Extract the (X, Y) coordinate from the center of the cell holding the provided text.  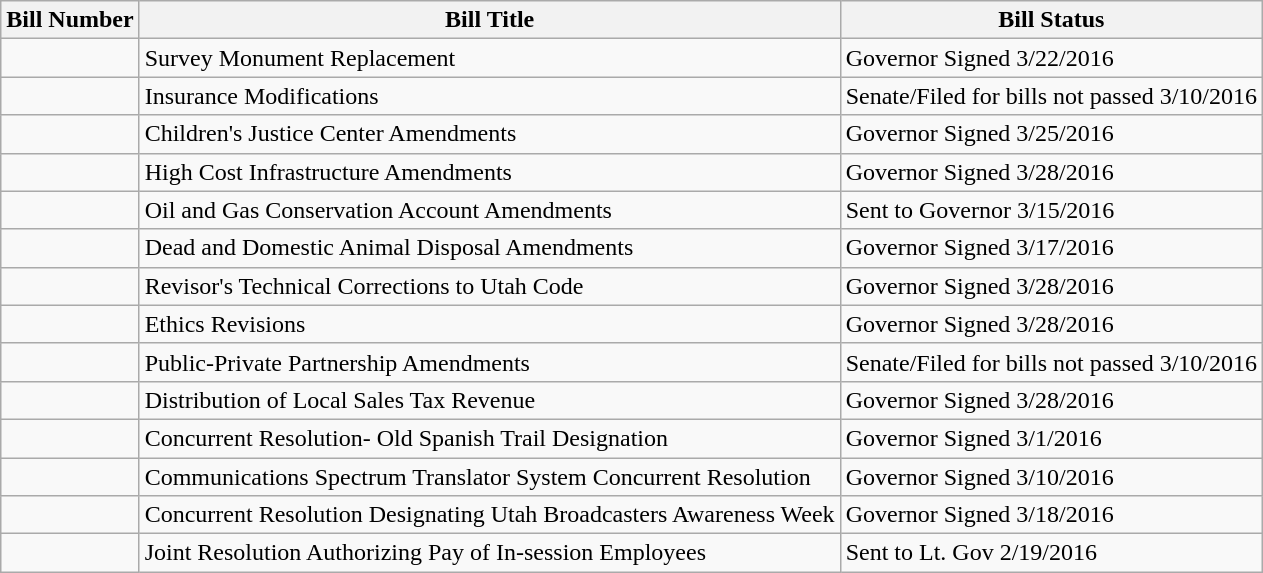
Insurance Modifications (490, 96)
Concurrent Resolution Designating Utah Broadcasters Awareness Week (490, 515)
Revisor's Technical Corrections to Utah Code (490, 286)
Survey Monument Replacement (490, 58)
Governor Signed 3/18/2016 (1051, 515)
Bill Number (70, 20)
Governor Signed 3/22/2016 (1051, 58)
Sent to Governor 3/15/2016 (1051, 210)
Governor Signed 3/25/2016 (1051, 134)
Governor Signed 3/1/2016 (1051, 438)
Sent to Lt. Gov 2/19/2016 (1051, 553)
Oil and Gas Conservation Account Amendments (490, 210)
High Cost Infrastructure Amendments (490, 172)
Dead and Domestic Animal Disposal Amendments (490, 248)
Children's Justice Center Amendments (490, 134)
Concurrent Resolution- Old Spanish Trail Designation (490, 438)
Communications Spectrum Translator System Concurrent Resolution (490, 477)
Governor Signed 3/17/2016 (1051, 248)
Ethics Revisions (490, 324)
Bill Title (490, 20)
Public-Private Partnership Amendments (490, 362)
Governor Signed 3/10/2016 (1051, 477)
Bill Status (1051, 20)
Distribution of Local Sales Tax Revenue (490, 400)
Joint Resolution Authorizing Pay of In-session Employees (490, 553)
